Return [X, Y] of the center of cell containing provided text 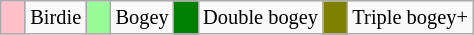
Double bogey [260, 17]
Birdie [56, 17]
Bogey [142, 17]
Triple bogey+ [410, 17]
